For the text-containing cell, return its midpoint in [X, Y] coordinate format. 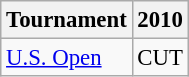
Tournament [66, 20]
2010 [160, 20]
CUT [160, 58]
U.S. Open [66, 58]
